Locate the cell with the specified text and output its [X, Y] center coordinate. 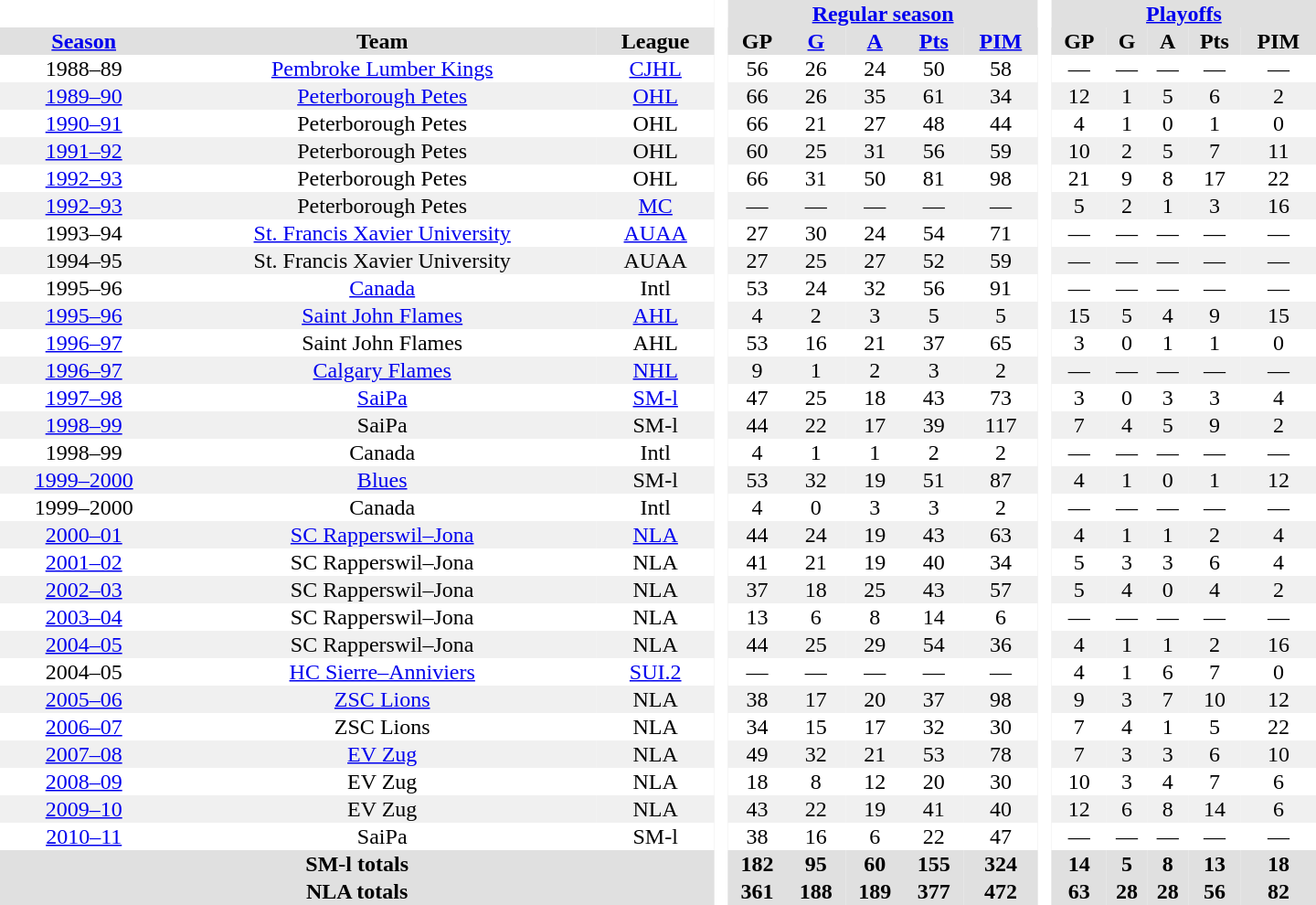
1988–89 [84, 69]
182 [757, 864]
35 [875, 96]
87 [1001, 480]
36 [1001, 644]
29 [875, 644]
NLA totals [356, 891]
188 [816, 891]
Playoffs [1184, 14]
HC Sierre–Anniviers [382, 672]
1989–90 [84, 96]
Team [382, 41]
2010–11 [84, 836]
52 [934, 261]
65 [1001, 343]
11 [1279, 151]
73 [1001, 398]
NHL [655, 370]
61 [934, 96]
2007–08 [84, 754]
1997–98 [84, 398]
95 [816, 864]
189 [875, 891]
Regular season [883, 14]
81 [934, 178]
League [655, 41]
49 [757, 754]
2000–01 [84, 535]
82 [1279, 891]
117 [1001, 425]
2003–04 [84, 617]
Blues [382, 480]
2008–09 [84, 782]
472 [1001, 891]
1990–91 [84, 123]
324 [1001, 864]
Pembroke Lumber Kings [382, 69]
48 [934, 123]
58 [1001, 69]
2001–02 [84, 562]
2006–07 [84, 727]
MC [655, 206]
1994–95 [84, 261]
SUI.2 [655, 672]
Calgary Flames [382, 370]
91 [1001, 288]
Season [84, 41]
361 [757, 891]
71 [1001, 233]
2002–03 [84, 590]
2005–06 [84, 699]
78 [1001, 754]
1991–92 [84, 151]
377 [934, 891]
CJHL [655, 69]
57 [1001, 590]
SM-l totals [356, 864]
39 [934, 425]
51 [934, 480]
1993–94 [84, 233]
155 [934, 864]
2009–10 [84, 809]
